Return the (x, y) coordinate for the center point of the cell that contains the specified text.  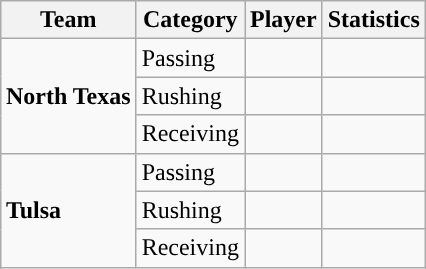
Statistics (374, 20)
Category (190, 20)
North Texas (68, 96)
Team (68, 20)
Tulsa (68, 210)
Player (283, 20)
